Return the [x, y] coordinate for the center point of the cell that contains the specified text.  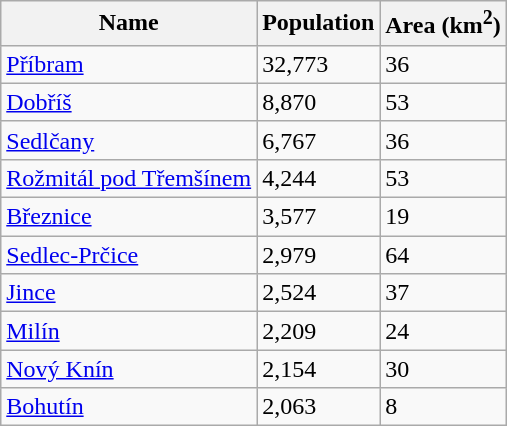
6,767 [318, 140]
Rožmitál pod Třemšínem [129, 178]
Bohutín [129, 407]
24 [444, 331]
Name [129, 24]
Sedlčany [129, 140]
Nový Knín [129, 369]
2,524 [318, 293]
Population [318, 24]
2,209 [318, 331]
Příbram [129, 64]
Jince [129, 293]
Dobříš [129, 102]
Milín [129, 331]
37 [444, 293]
Březnice [129, 217]
3,577 [318, 217]
Sedlec-Prčice [129, 255]
8,870 [318, 102]
Area (km2) [444, 24]
8 [444, 407]
2,979 [318, 255]
2,154 [318, 369]
30 [444, 369]
32,773 [318, 64]
19 [444, 217]
2,063 [318, 407]
64 [444, 255]
4,244 [318, 178]
